Pinpoint the cell where the given text exists, returning its [X, Y] midpoint coordinate. 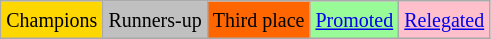
Relegated [444, 20]
Runners-up [155, 20]
Third place [258, 20]
Champions [52, 20]
Promoted [354, 20]
